Detect which cell encompasses the target text, then output its (x, y) center coordinate. 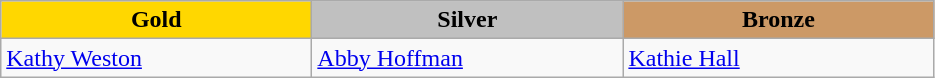
Kathie Hall (778, 58)
Abby Hoffman (468, 58)
Bronze (778, 20)
Gold (156, 20)
Kathy Weston (156, 58)
Silver (468, 20)
